Determine the [X, Y] coordinate at the center of the cell enclosing the given text.  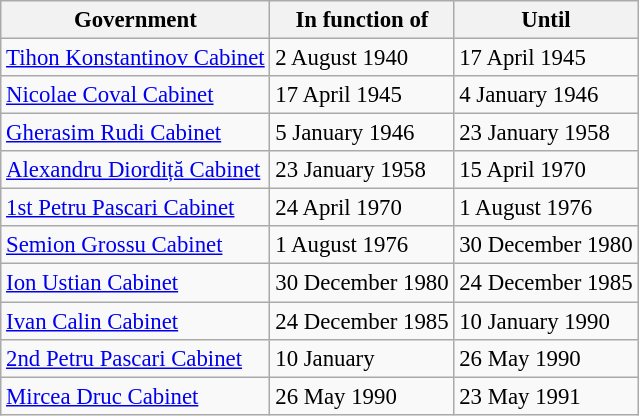
Government [136, 20]
24 April 1970 [362, 208]
Until [546, 20]
10 January 1990 [546, 321]
Ivan Calin Cabinet [136, 321]
Tihon Konstantinov Cabinet [136, 58]
5 January 1946 [362, 133]
Gherasim Rudi Cabinet [136, 133]
15 April 1970 [546, 170]
2nd Petru Pascari Cabinet [136, 358]
Nicolae Coval Cabinet [136, 95]
4 January 1946 [546, 95]
1st Petru Pascari Cabinet [136, 208]
2 August 1940 [362, 58]
Alexandru Diordiță Cabinet [136, 170]
Mircea Druc Cabinet [136, 396]
Ion Ustian Cabinet [136, 283]
10 January [362, 358]
Semion Grossu Cabinet [136, 245]
23 May 1991 [546, 396]
In function of [362, 20]
